Extract the [X, Y] coordinate from the center of the cell holding the provided text.  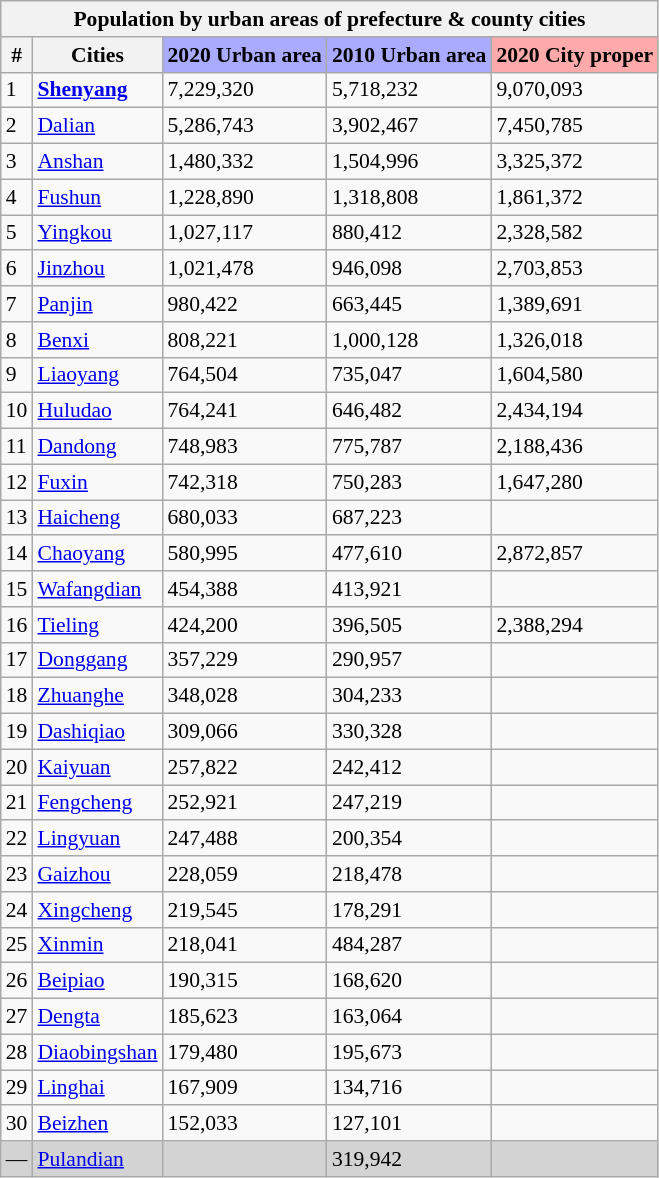
Dandong [97, 447]
Xingcheng [97, 910]
Fushun [97, 197]
178,291 [409, 910]
24 [17, 910]
9,070,093 [574, 90]
2010 Urban area [409, 55]
Panjin [97, 304]
Gaizhou [97, 874]
742,318 [244, 482]
15 [17, 589]
2 [17, 126]
748,983 [244, 447]
880,412 [409, 233]
Shenyang [97, 90]
190,315 [244, 981]
10 [17, 411]
16 [17, 625]
5,718,232 [409, 90]
Lingyuan [97, 839]
Population by urban areas of prefecture & county cities [330, 19]
8 [17, 340]
750,283 [409, 482]
27 [17, 1017]
357,229 [244, 660]
17 [17, 660]
218,041 [244, 945]
Beipiao [97, 981]
30 [17, 1124]
3,902,467 [409, 126]
Benxi [97, 340]
21 [17, 803]
1,389,691 [574, 304]
Xinmin [97, 945]
200,354 [409, 839]
1,021,478 [244, 269]
2,328,582 [574, 233]
26 [17, 981]
2020 Urban area [244, 55]
Dengta [97, 1017]
980,422 [244, 304]
Fengcheng [97, 803]
7,229,320 [244, 90]
11 [17, 447]
646,482 [409, 411]
3,325,372 [574, 162]
152,033 [244, 1124]
348,028 [244, 696]
— [17, 1159]
764,504 [244, 375]
Linghai [97, 1088]
14 [17, 554]
1,027,117 [244, 233]
12 [17, 482]
4 [17, 197]
Huludao [97, 411]
Fuxin [97, 482]
Jinzhou [97, 269]
330,328 [409, 732]
1,861,372 [574, 197]
454,388 [244, 589]
19 [17, 732]
3 [17, 162]
663,445 [409, 304]
2020 City proper [574, 55]
18 [17, 696]
Anshan [97, 162]
23 [17, 874]
Dalian [97, 126]
13 [17, 518]
247,219 [409, 803]
7 [17, 304]
424,200 [244, 625]
1,228,890 [244, 197]
1,326,018 [574, 340]
22 [17, 839]
7,450,785 [574, 126]
29 [17, 1088]
134,716 [409, 1088]
5,286,743 [244, 126]
290,957 [409, 660]
1,504,996 [409, 162]
Pulandian [97, 1159]
185,623 [244, 1017]
168,620 [409, 981]
2,703,853 [574, 269]
Dashiqiao [97, 732]
680,033 [244, 518]
309,066 [244, 732]
Liaoyang [97, 375]
1 [17, 90]
Cities [97, 55]
477,610 [409, 554]
304,233 [409, 696]
163,064 [409, 1017]
Zhuanghe [97, 696]
# [17, 55]
413,921 [409, 589]
1,318,808 [409, 197]
218,478 [409, 874]
195,673 [409, 1052]
580,995 [244, 554]
Diaobingshan [97, 1052]
735,047 [409, 375]
127,101 [409, 1124]
167,909 [244, 1088]
764,241 [244, 411]
Beizhen [97, 1124]
179,480 [244, 1052]
Haicheng [97, 518]
2,388,294 [574, 625]
1,604,580 [574, 375]
484,287 [409, 945]
1,647,280 [574, 482]
9 [17, 375]
319,942 [409, 1159]
Kaiyuan [97, 767]
2,872,857 [574, 554]
Yingkou [97, 233]
6 [17, 269]
2,434,194 [574, 411]
228,059 [244, 874]
5 [17, 233]
Donggang [97, 660]
Wafangdian [97, 589]
247,488 [244, 839]
242,412 [409, 767]
1,000,128 [409, 340]
808,221 [244, 340]
1,480,332 [244, 162]
396,505 [409, 625]
252,921 [244, 803]
219,545 [244, 910]
2,188,436 [574, 447]
28 [17, 1052]
946,098 [409, 269]
687,223 [409, 518]
775,787 [409, 447]
20 [17, 767]
Chaoyang [97, 554]
257,822 [244, 767]
Tieling [97, 625]
25 [17, 945]
